Scan for the cell matching the given text and deliver its (x, y) coordinate at center. 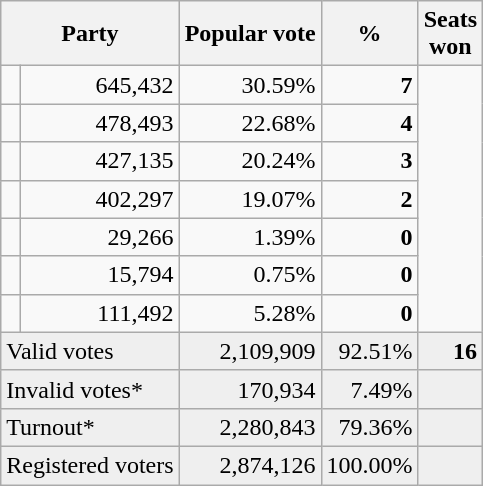
Valid votes (90, 351)
427,135 (100, 161)
7 (370, 85)
92.51% (370, 351)
Seatswon (450, 34)
29,266 (100, 237)
22.68% (250, 123)
0.75% (250, 275)
2,109,909 (250, 351)
Invalid votes* (90, 389)
Popular vote (250, 34)
% (370, 34)
3 (370, 161)
20.24% (250, 161)
402,297 (100, 199)
100.00% (370, 465)
19.07% (250, 199)
7.49% (370, 389)
30.59% (250, 85)
478,493 (100, 123)
2 (370, 199)
170,934 (250, 389)
79.36% (370, 427)
4 (370, 123)
111,492 (100, 313)
2,280,843 (250, 427)
16 (450, 351)
Registered voters (90, 465)
2,874,126 (250, 465)
Turnout* (90, 427)
645,432 (100, 85)
5.28% (250, 313)
1.39% (250, 237)
Party (90, 34)
15,794 (100, 275)
